Provide the (X, Y) coordinate of the cell's center where the given text is located.  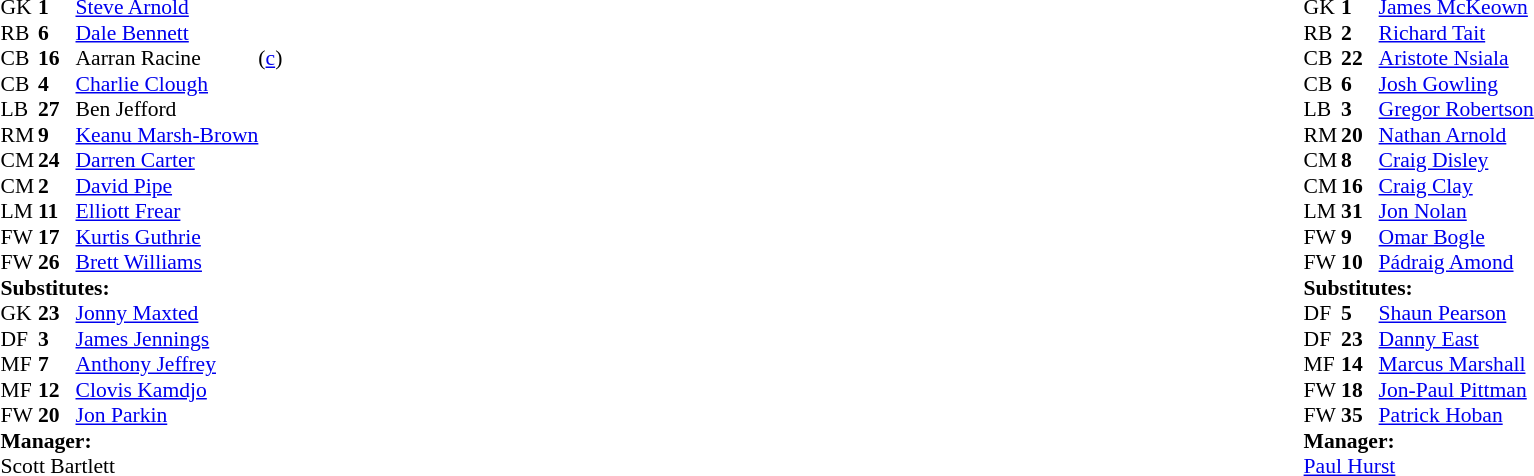
12 (57, 390)
Clovis Kamdjo (168, 390)
Omar Bogle (1456, 237)
22 (1360, 59)
David Pipe (168, 186)
Josh Gowling (1456, 84)
17 (57, 237)
Keanu Marsh-Brown (168, 135)
Nathan Arnold (1456, 135)
Jonny Maxted (168, 313)
Darren Carter (168, 161)
Jon Parkin (168, 415)
Charlie Clough (168, 84)
Elliott Frear (168, 211)
Patrick Hoban (1456, 415)
10 (1360, 263)
11 (57, 211)
Pádraig Amond (1456, 263)
Jon-Paul Pittman (1456, 390)
4 (57, 84)
James Jennings (168, 339)
Richard Tait (1456, 33)
Marcus Marshall (1456, 365)
Brett Williams (168, 263)
26 (57, 263)
14 (1360, 365)
Gregor Robertson (1456, 109)
(c) (270, 59)
Shaun Pearson (1456, 313)
35 (1360, 415)
Craig Clay (1456, 186)
GK (19, 313)
Jon Nolan (1456, 211)
7 (57, 365)
Danny East (1456, 339)
27 (57, 109)
5 (1360, 313)
18 (1360, 390)
Craig Disley (1456, 161)
31 (1360, 211)
24 (57, 161)
8 (1360, 161)
Aarran Racine (168, 59)
Anthony Jeffrey (168, 365)
Dale Bennett (168, 33)
Aristote Nsiala (1456, 59)
Ben Jefford (168, 109)
Kurtis Guthrie (168, 237)
